Scan for the cell matching the given text and deliver its [x, y] coordinate at center. 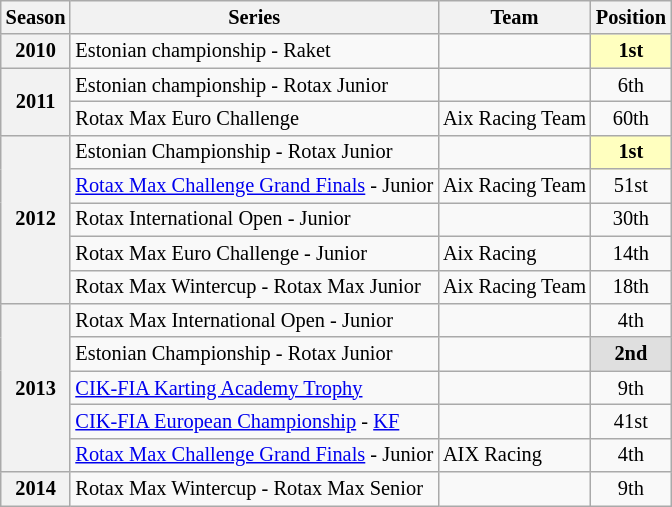
Rotax Max International Open - Junior [254, 320]
Team [514, 17]
Rotax Max Euro Challenge [254, 118]
41st [631, 421]
Rotax Max Euro Challenge - Junior [254, 253]
Aix Racing [514, 253]
Series [254, 17]
60th [631, 118]
Rotax Max Wintercup - Rotax Max Senior [254, 489]
2010 [36, 51]
2011 [36, 102]
Estonian championship - Raket [254, 51]
Rotax International Open - Junior [254, 219]
Position [631, 17]
2014 [36, 489]
2nd [631, 354]
2013 [36, 387]
Estonian championship - Rotax Junior [254, 85]
AIX Racing [514, 455]
6th [631, 85]
CIK-FIA European Championship - KF [254, 421]
51st [631, 186]
Season [36, 17]
30th [631, 219]
2012 [36, 219]
18th [631, 287]
14th [631, 253]
CIK-FIA Karting Academy Trophy [254, 388]
Rotax Max Wintercup - Rotax Max Junior [254, 287]
